From the cell containing the given text, extract its center point as (x, y) coordinate. 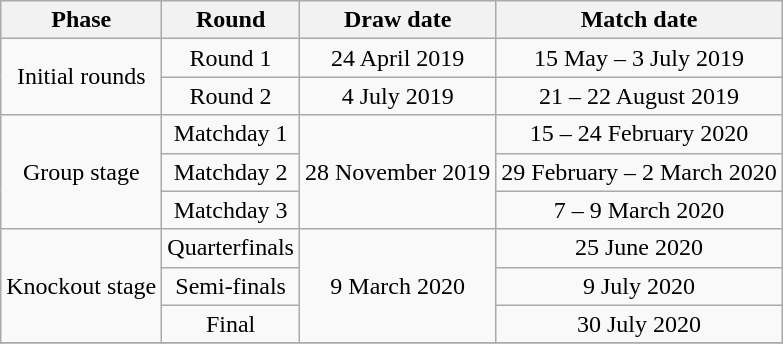
Initial rounds (82, 77)
4 July 2019 (397, 96)
Round 1 (231, 58)
Group stage (82, 172)
29 February – 2 March 2020 (639, 172)
Matchday 1 (231, 134)
7 – 9 March 2020 (639, 210)
21 – 22 August 2019 (639, 96)
24 April 2019 (397, 58)
Matchday 3 (231, 210)
9 March 2020 (397, 286)
30 July 2020 (639, 324)
28 November 2019 (397, 172)
Draw date (397, 20)
Semi-finals (231, 286)
Phase (82, 20)
9 July 2020 (639, 286)
Knockout stage (82, 286)
15 – 24 February 2020 (639, 134)
Match date (639, 20)
15 May – 3 July 2019 (639, 58)
Round 2 (231, 96)
Matchday 2 (231, 172)
Quarterfinals (231, 248)
Round (231, 20)
25 June 2020 (639, 248)
Final (231, 324)
